Return the [X, Y] coordinate for the center point of the cell that contains the specified text.  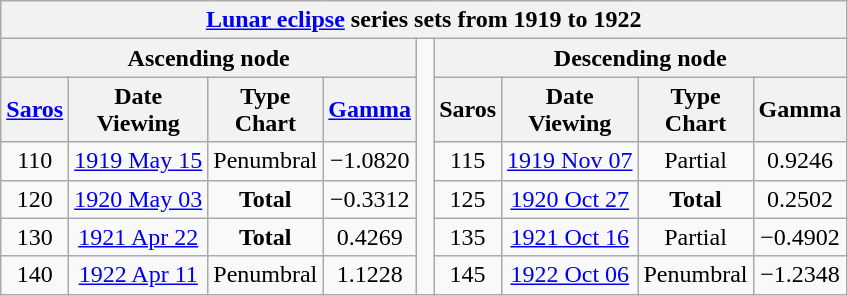
Lunar eclipse series sets from 1919 to 1922 [424, 20]
1.1228 [370, 275]
135 [468, 237]
110 [35, 161]
145 [468, 275]
1919 May 15 [138, 161]
0.2502 [800, 199]
0.9246 [800, 161]
1920 May 03 [138, 199]
−1.0820 [370, 161]
1920 Oct 27 [570, 199]
0.4269 [370, 237]
130 [35, 237]
−1.2348 [800, 275]
1922 Oct 06 [570, 275]
1921 Apr 22 [138, 237]
1922 Apr 11 [138, 275]
Descending node [640, 58]
1921 Oct 16 [570, 237]
140 [35, 275]
120 [35, 199]
−0.4902 [800, 237]
1919 Nov 07 [570, 161]
Ascending node [209, 58]
−0.3312 [370, 199]
115 [468, 161]
125 [468, 199]
